Locate the cell with the specified text and output its [x, y] center coordinate. 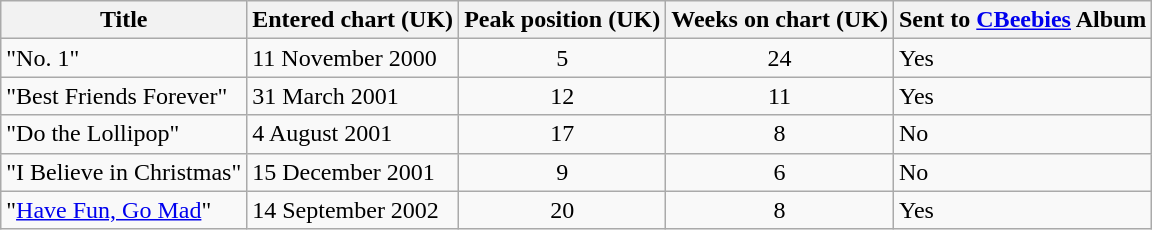
14 September 2002 [353, 210]
Weeks on chart (UK) [780, 20]
17 [562, 134]
6 [780, 172]
"Do the Lollipop" [124, 134]
"Best Friends Forever" [124, 96]
"I Believe in Christmas" [124, 172]
9 [562, 172]
12 [562, 96]
Peak position (UK) [562, 20]
4 August 2001 [353, 134]
11 [780, 96]
Title [124, 20]
Entered chart (UK) [353, 20]
"Have Fun, Go Mad" [124, 210]
24 [780, 58]
15 December 2001 [353, 172]
"No. 1" [124, 58]
5 [562, 58]
11 November 2000 [353, 58]
Sent to CBeebies Album [1022, 20]
31 March 2001 [353, 96]
20 [562, 210]
